Capture the cell that displays the provided text and extract its [X, Y] central coordinate. 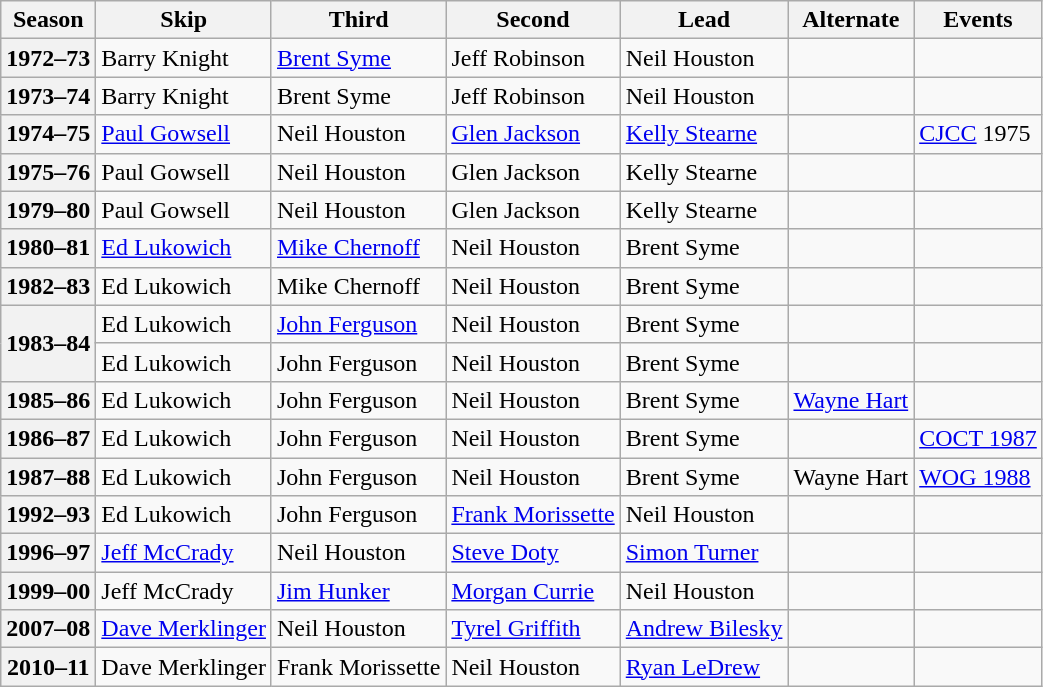
Second [533, 20]
Ryan LeDrew [704, 667]
1985–86 [48, 400]
CJCC 1975 [978, 134]
1982–83 [48, 286]
Season [48, 20]
1983–84 [48, 343]
Steve Doty [533, 553]
1975–76 [48, 172]
1980–81 [48, 248]
2007–08 [48, 629]
1973–74 [48, 96]
2010–11 [48, 667]
1999–00 [48, 591]
1972–73 [48, 58]
Lead [704, 20]
Morgan Currie [533, 591]
Skip [184, 20]
1987–88 [48, 477]
Events [978, 20]
COCT 1987 [978, 438]
1974–75 [48, 134]
Third [358, 20]
Tyrel Griffith [533, 629]
Jim Hunker [358, 591]
1996–97 [48, 553]
Andrew Bilesky [704, 629]
1992–93 [48, 515]
1979–80 [48, 210]
Simon Turner [704, 553]
Alternate [851, 20]
1986–87 [48, 438]
WOG 1988 [978, 477]
